Capture the cell that displays the provided text and extract its (X, Y) central coordinate. 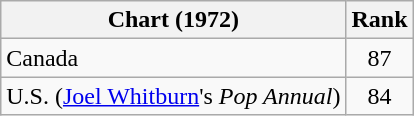
Canada (174, 58)
87 (380, 58)
Rank (380, 20)
84 (380, 96)
Chart (1972) (174, 20)
U.S. (Joel Whitburn's Pop Annual) (174, 96)
